For the text-containing cell, return its midpoint in [x, y] coordinate format. 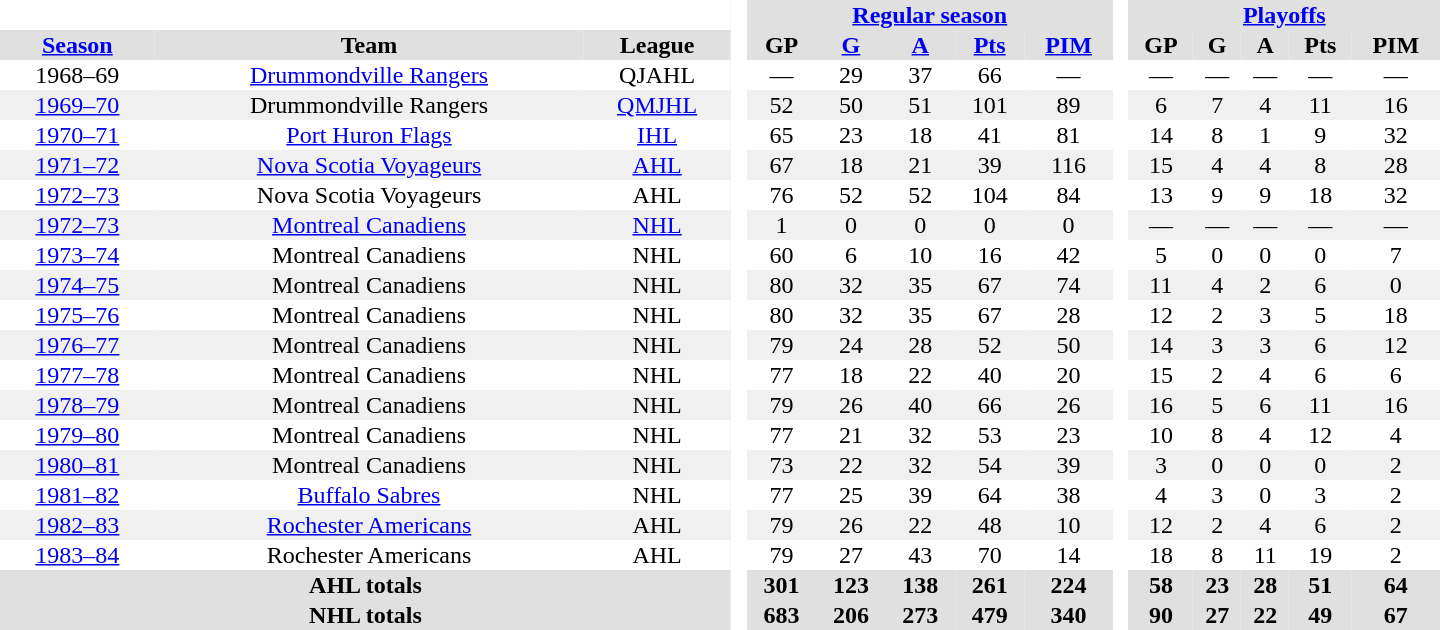
138 [920, 585]
IHL [657, 135]
Playoffs [1284, 15]
53 [990, 435]
49 [1320, 615]
1978–79 [78, 405]
19 [1320, 555]
54 [990, 465]
42 [1068, 255]
261 [990, 585]
224 [1068, 585]
1971–72 [78, 165]
340 [1068, 615]
301 [782, 585]
41 [990, 135]
89 [1068, 105]
20 [1068, 375]
74 [1068, 285]
1975–76 [78, 315]
Regular season [930, 15]
48 [990, 525]
123 [850, 585]
1981–82 [78, 495]
1970–71 [78, 135]
29 [850, 75]
QMJHL [657, 105]
24 [850, 345]
Season [78, 45]
Buffalo Sabres [370, 495]
QJAHL [657, 75]
37 [920, 75]
65 [782, 135]
43 [920, 555]
1968–69 [78, 75]
60 [782, 255]
League [657, 45]
81 [1068, 135]
479 [990, 615]
101 [990, 105]
13 [1162, 195]
Team [370, 45]
1973–74 [78, 255]
1977–78 [78, 375]
NHL totals [366, 615]
683 [782, 615]
76 [782, 195]
Port Huron Flags [370, 135]
25 [850, 495]
84 [1068, 195]
38 [1068, 495]
70 [990, 555]
1980–81 [78, 465]
AHL totals [366, 585]
1979–80 [78, 435]
1969–70 [78, 105]
73 [782, 465]
1983–84 [78, 555]
273 [920, 615]
206 [850, 615]
1974–75 [78, 285]
116 [1068, 165]
104 [990, 195]
90 [1162, 615]
1976–77 [78, 345]
1982–83 [78, 525]
58 [1162, 585]
